Output the (X, Y) coordinate of the center of the cell containing the given text.  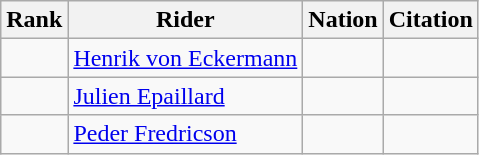
Julien Epaillard (186, 96)
Peder Fredricson (186, 134)
Rank (34, 20)
Rider (186, 20)
Citation (430, 20)
Henrik von Eckermann (186, 58)
Nation (343, 20)
